For the text-containing cell, return its midpoint in (x, y) coordinate format. 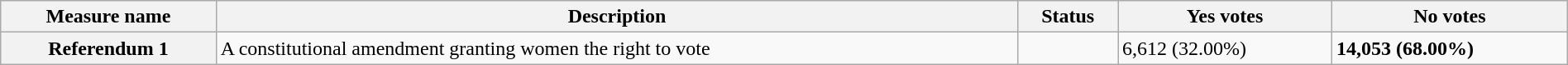
Referendum 1 (108, 48)
Yes votes (1226, 17)
14,053 (68.00%) (1449, 48)
No votes (1449, 17)
6,612 (32.00%) (1226, 48)
Description (617, 17)
Status (1068, 17)
A constitutional amendment granting women the right to vote (617, 48)
Measure name (108, 17)
